Detect which cell encompasses the target text, then output its (x, y) center coordinate. 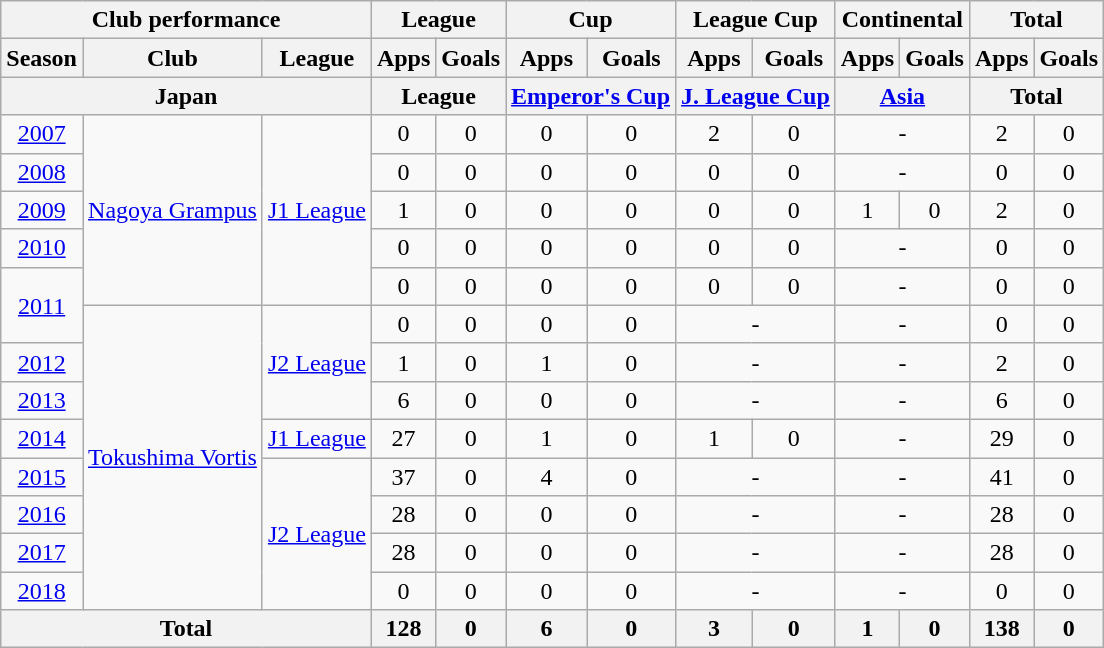
2018 (42, 591)
138 (1001, 629)
Cup (591, 20)
37 (403, 477)
2015 (42, 477)
J. League Cup (756, 96)
2017 (42, 553)
2013 (42, 400)
2012 (42, 362)
Emperor's Cup (591, 96)
4 (547, 477)
Japan (186, 96)
Club (172, 58)
2011 (42, 305)
2009 (42, 210)
2007 (42, 134)
3 (714, 629)
2016 (42, 515)
41 (1001, 477)
Club performance (186, 20)
29 (1001, 438)
League Cup (756, 20)
27 (403, 438)
2008 (42, 172)
Continental (902, 20)
128 (403, 629)
Tokushima Vortis (172, 457)
2010 (42, 248)
Nagoya Grampus (172, 210)
2014 (42, 438)
Season (42, 58)
Asia (902, 96)
